From the cell containing the given text, extract its center point as [x, y] coordinate. 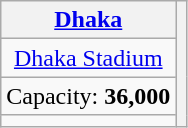
Dhaka Stadium [88, 58]
Capacity: 36,000 [88, 96]
Dhaka [88, 20]
